Extract the [x, y] coordinate from the center of the cell holding the provided text.  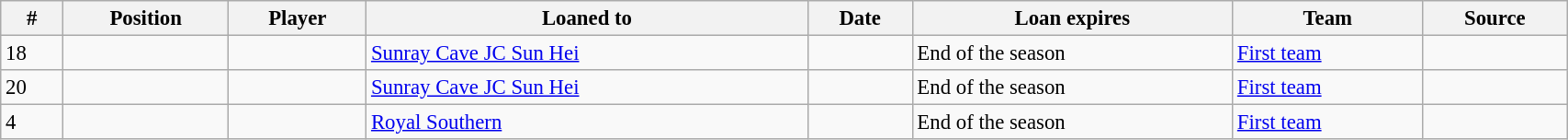
# [32, 18]
Position [145, 18]
Royal Southern [588, 122]
20 [32, 87]
Loaned to [588, 18]
Loan expires [1072, 18]
Player [298, 18]
4 [32, 122]
Date [860, 18]
Source [1495, 18]
18 [32, 53]
Team [1328, 18]
